Pinpoint the cell where the given text exists, returning its [x, y] midpoint coordinate. 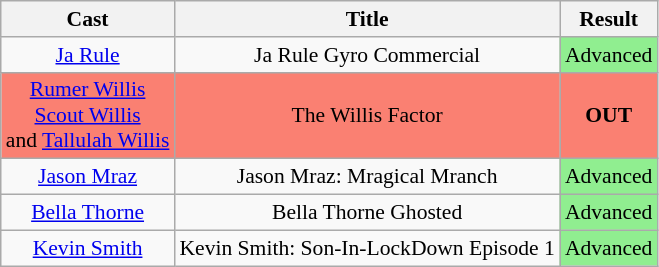
Bella Thorne [88, 213]
Cast [88, 19]
Ja Rule Gyro Commercial [366, 55]
Kevin Smith [88, 248]
OUT [609, 116]
Rumer Willis Scout Willis and Tallulah Willis [88, 116]
Ja Rule [88, 55]
Result [609, 19]
Bella Thorne Ghosted [366, 213]
Kevin Smith: Son-In-LockDown Episode 1 [366, 248]
Jason Mraz: Mragical Mranch [366, 177]
Title [366, 19]
The Willis Factor [366, 116]
Jason Mraz [88, 177]
